Find where the given text appears and provide that cell's center as [x, y] coordinate. 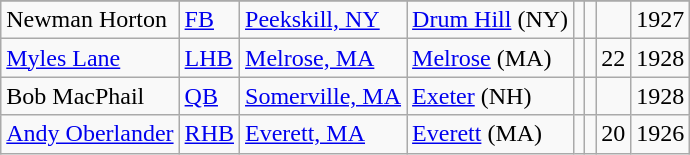
Myles Lane [90, 58]
Andy Oberlander [90, 134]
Melrose, MA [324, 58]
20 [614, 134]
Melrose (MA) [490, 58]
Everett, MA [324, 134]
Newman Horton [90, 20]
Exeter (NH) [490, 96]
Bob MacPhail [90, 96]
QB [209, 96]
22 [614, 58]
Somerville, MA [324, 96]
Peekskill, NY [324, 20]
1927 [660, 20]
1926 [660, 134]
FB [209, 20]
Drum Hill (NY) [490, 20]
Everett (MA) [490, 134]
LHB [209, 58]
RHB [209, 134]
